Return [x, y] of the center of cell containing provided text 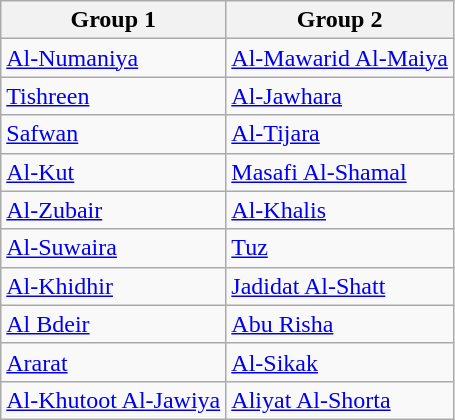
Al-Suwaira [114, 248]
Al-Kut [114, 172]
Al-Jawhara [340, 96]
Al-Tijara [340, 134]
Ararat [114, 362]
Group 1 [114, 20]
Abu Risha [340, 324]
Al Bdeir [114, 324]
Al-Khidhir [114, 286]
Tishreen [114, 96]
Masafi Al-Shamal [340, 172]
Al-Khalis [340, 210]
Tuz [340, 248]
Al-Khutoot Al-Jawiya [114, 400]
Al-Mawarid Al-Maiya [340, 58]
Al-Zubair [114, 210]
Jadidat Al-Shatt [340, 286]
Al-Numaniya [114, 58]
Aliyat Al-Shorta [340, 400]
Al-Sikak [340, 362]
Safwan [114, 134]
Group 2 [340, 20]
